From the cell containing the given text, extract its center point as (x, y) coordinate. 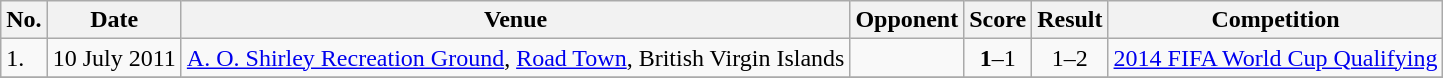
Venue (516, 20)
10 July 2011 (114, 58)
1–2 (1070, 58)
Opponent (907, 20)
1–1 (998, 58)
2014 FIFA World Cup Qualifying (1276, 58)
Competition (1276, 20)
Score (998, 20)
1. (24, 58)
Date (114, 20)
A. O. Shirley Recreation Ground, Road Town, British Virgin Islands (516, 58)
No. (24, 20)
Result (1070, 20)
